Scan for the cell matching the given text and deliver its (X, Y) coordinate at center. 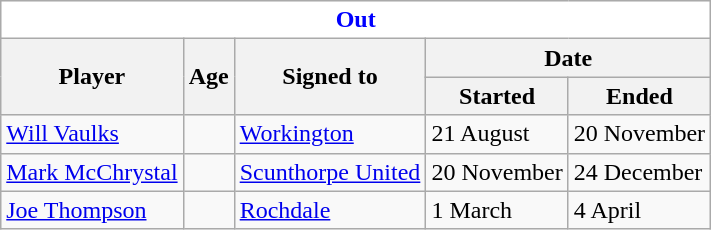
Scunthorpe United (330, 172)
Mark McChrystal (92, 172)
1 March (497, 210)
Ended (639, 96)
Started (497, 96)
Out (356, 20)
Rochdale (330, 210)
Workington (330, 134)
Age (208, 77)
Will Vaulks (92, 134)
Joe Thompson (92, 210)
Player (92, 77)
24 December (639, 172)
4 April (639, 210)
Date (568, 58)
21 August (497, 134)
Signed to (330, 77)
